Locate the cell with the specified text and output its [x, y] center coordinate. 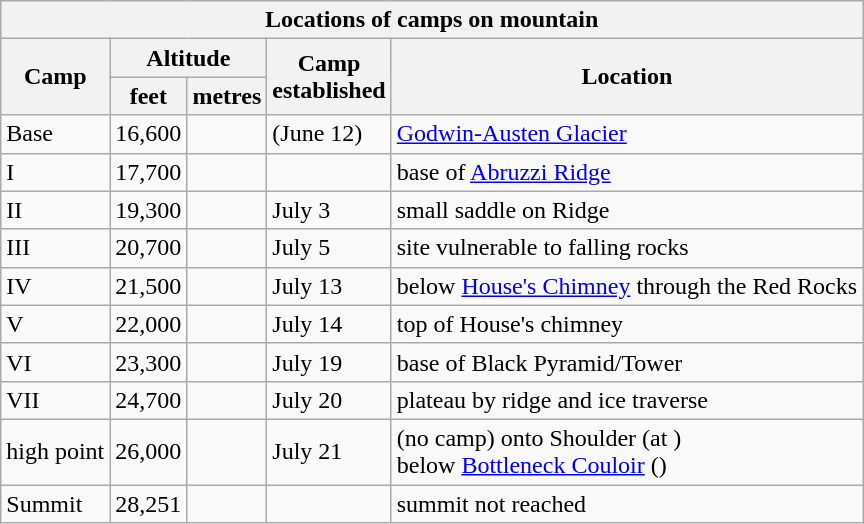
19,300 [148, 210]
VII [56, 400]
17,700 [148, 172]
28,251 [148, 503]
Camp [56, 77]
VI [56, 362]
(no camp) onto Shoulder (at )below Bottleneck Couloir () [626, 452]
(June 12) [329, 134]
II [56, 210]
July 19 [329, 362]
small saddle on Ridge [626, 210]
top of House's chimney [626, 324]
V [56, 324]
24,700 [148, 400]
site vulnerable to falling rocks [626, 248]
IV [56, 286]
Godwin-Austen Glacier [626, 134]
21,500 [148, 286]
Locations of camps on mountain [432, 20]
base of Abruzzi Ridge [626, 172]
July 3 [329, 210]
Campestablished [329, 77]
high point [56, 452]
Location [626, 77]
July 5 [329, 248]
metres [227, 96]
plateau by ridge and ice traverse [626, 400]
Summit [56, 503]
Base [56, 134]
22,000 [148, 324]
Altitude [188, 58]
July 21 [329, 452]
I [56, 172]
summit not reached [626, 503]
July 14 [329, 324]
20,700 [148, 248]
feet [148, 96]
26,000 [148, 452]
below House's Chimney through the Red Rocks [626, 286]
July 20 [329, 400]
23,300 [148, 362]
July 13 [329, 286]
base of Black Pyramid/Tower [626, 362]
16,600 [148, 134]
III [56, 248]
